Scan for the cell matching the given text and deliver its [x, y] coordinate at center. 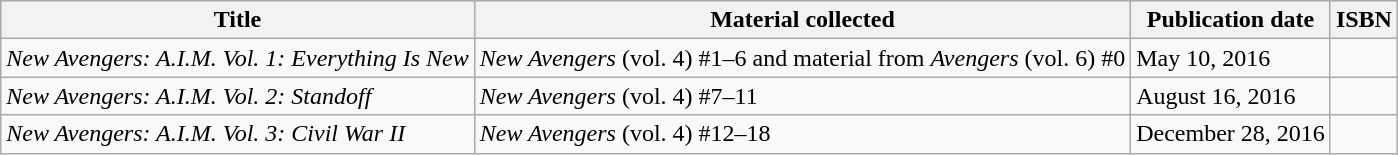
New Avengers (vol. 4) #7–11 [802, 96]
New Avengers (vol. 4) #1–6 and material from Avengers (vol. 6) #0 [802, 58]
December 28, 2016 [1231, 134]
Material collected [802, 20]
August 16, 2016 [1231, 96]
Title [238, 20]
New Avengers: A.I.M. Vol. 2: Standoff [238, 96]
May 10, 2016 [1231, 58]
ISBN [1364, 20]
Publication date [1231, 20]
New Avengers: A.I.M. Vol. 1: Everything Is New [238, 58]
New Avengers: A.I.M. Vol. 3: Civil War II [238, 134]
New Avengers (vol. 4) #12–18 [802, 134]
